Return the [x, y] coordinate for the center point of the cell that contains the specified text.  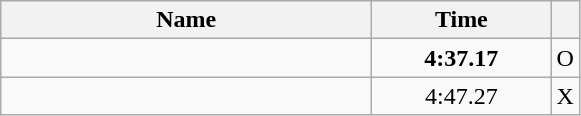
Time [462, 20]
O [565, 58]
4:37.17 [462, 58]
Name [186, 20]
X [565, 96]
4:47.27 [462, 96]
